Identify which cell holds the provided text, then report its (x, y) central coordinate. 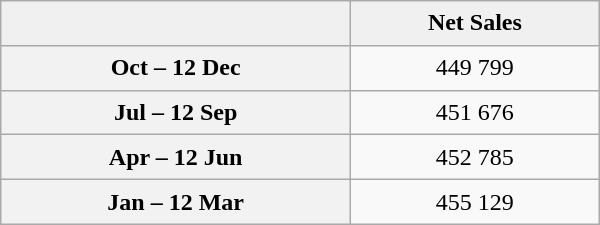
449 799 (476, 68)
Oct – 12 Dec (176, 68)
Jan – 12 Mar (176, 202)
Net Sales (476, 24)
Apr – 12 Jun (176, 158)
452 785 (476, 158)
451 676 (476, 112)
455 129 (476, 202)
Jul – 12 Sep (176, 112)
